Output the (x, y) coordinate of the center of the cell containing the given text.  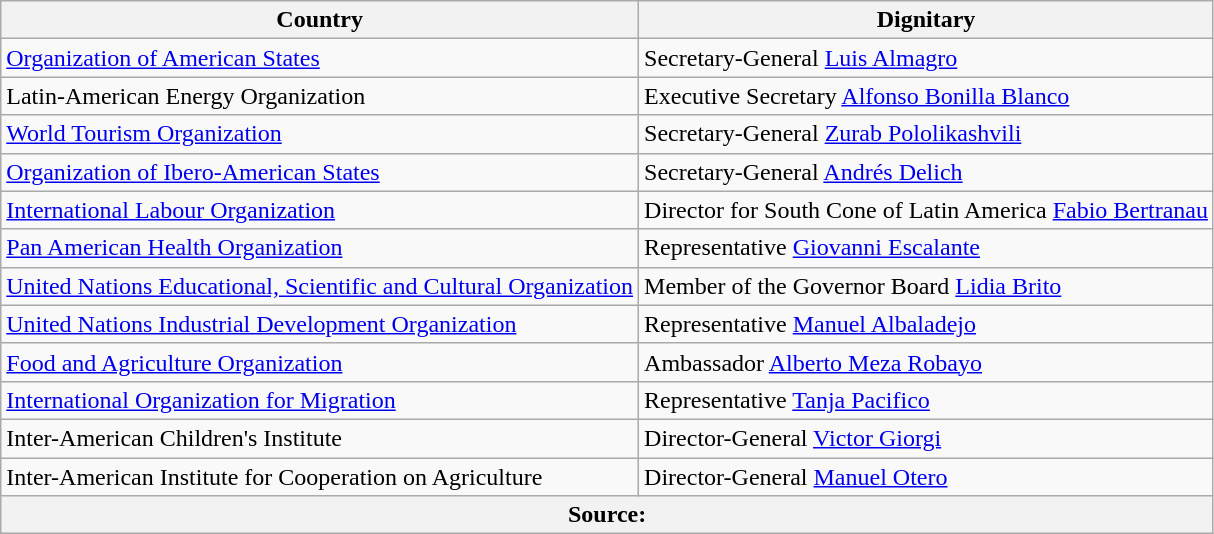
Representative Tanja Pacifico (926, 400)
Secretary-General Andrés Delich (926, 172)
United Nations Educational, Scientific and Cultural Organization (320, 286)
International Organization for Migration (320, 400)
Director-General Manuel Otero (926, 477)
Pan American Health Organization (320, 248)
Inter-American Institute for Cooperation on Agriculture (320, 477)
Source: (608, 515)
Ambassador Alberto Meza Robayo (926, 362)
Representative Giovanni Escalante (926, 248)
Country (320, 20)
Director for South Cone of Latin America Fabio Bertranau (926, 210)
Representative Manuel Albaladejo (926, 324)
Inter-American Children's Institute (320, 438)
Latin-American Energy Organization (320, 96)
Dignitary (926, 20)
Director-General Victor Giorgi (926, 438)
Organization of American States (320, 58)
Executive Secretary Alfonso Bonilla Blanco (926, 96)
Member of the Governor Board Lidia Brito (926, 286)
Food and Agriculture Organization (320, 362)
World Tourism Organization (320, 134)
United Nations Industrial Development Organization (320, 324)
Secretary-General Luis Almagro (926, 58)
International Labour Organization (320, 210)
Secretary-General Zurab Pololikashvili (926, 134)
Organization of Ibero-American States (320, 172)
